Output the (X, Y) coordinate of the center of the cell containing the given text.  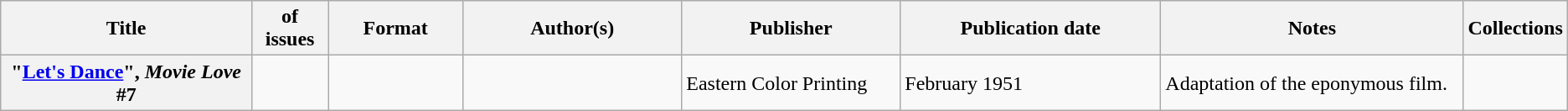
Notes (1312, 29)
Adaptation of the eponymous film. (1312, 82)
Format (395, 29)
February 1951 (1030, 82)
Publication date (1030, 29)
Title (126, 29)
"Let's Dance", Movie Love #7 (126, 82)
Collections (1515, 29)
Eastern Color Printing (791, 82)
Publisher (791, 29)
of issues (290, 29)
Author(s) (573, 29)
